Return [x, y] of the center of cell containing provided text 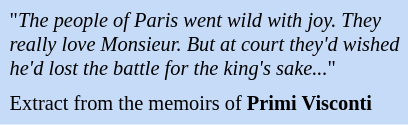
"The people of Paris went wild with joy. They really love Monsieur. But at court they'd wished he'd lost the battle for the king's sake..." [204, 46]
Extract from the memoirs of Primi Visconti [204, 104]
